Return the [X, Y] coordinate for the center point of the cell that contains the specified text.  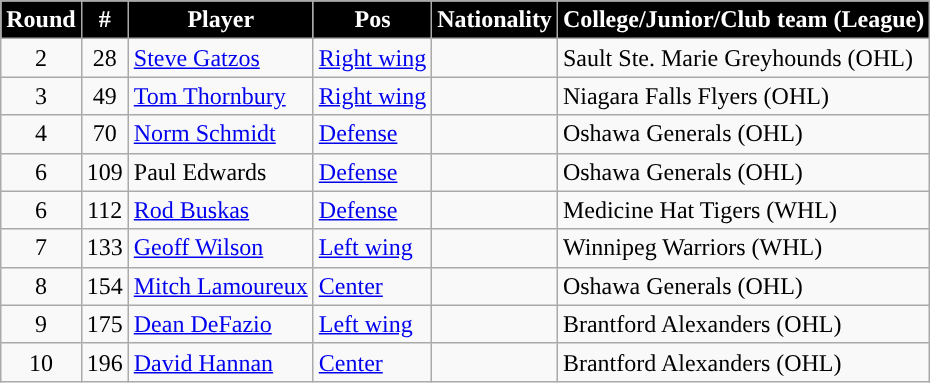
7 [41, 248]
Paul Edwards [220, 172]
Sault Ste. Marie Greyhounds (OHL) [743, 58]
70 [104, 134]
196 [104, 362]
Nationality [495, 20]
109 [104, 172]
Pos [372, 20]
9 [41, 324]
College/Junior/Club team (League) [743, 20]
Mitch Lamoureux [220, 286]
4 [41, 134]
Tom Thornbury [220, 96]
David Hannan [220, 362]
2 [41, 58]
Rod Buskas [220, 210]
3 [41, 96]
Round [41, 20]
Dean DeFazio [220, 324]
Winnipeg Warriors (WHL) [743, 248]
10 [41, 362]
154 [104, 286]
Geoff Wilson [220, 248]
Niagara Falls Flyers (OHL) [743, 96]
112 [104, 210]
# [104, 20]
133 [104, 248]
175 [104, 324]
Steve Gatzos [220, 58]
Player [220, 20]
Norm Schmidt [220, 134]
8 [41, 286]
Medicine Hat Tigers (WHL) [743, 210]
28 [104, 58]
49 [104, 96]
